Provide the [X, Y] coordinate of the cell's center where the given text is located.  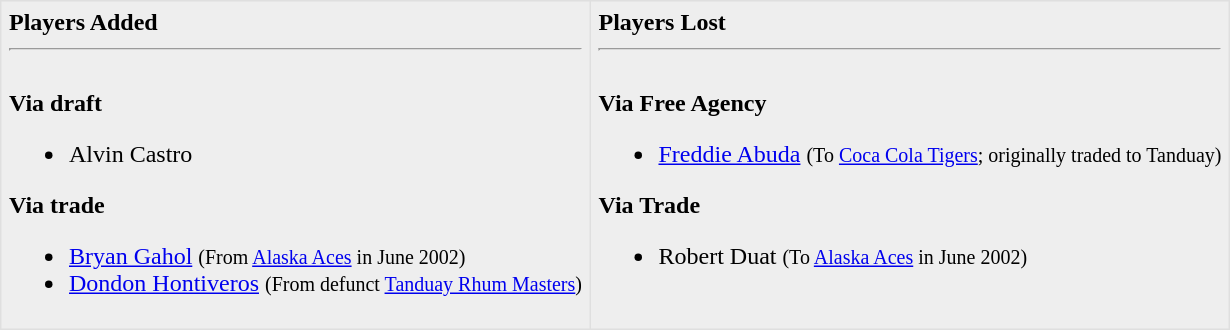
Players Lost Via Free AgencyFreddie Abuda (To Coca Cola Tigers; originally traded to Tanduay)Via TradeRobert Duat (To Alaska Aces in June 2002) [910, 165]
Players Added Via draftAlvin CastroVia tradeBryan Gahol (From Alaska Aces in June 2002)Dondon Hontiveros (From defunct Tanduay Rhum Masters) [296, 165]
